Search for the cell housing the specified text and yield its [x, y] center coordinate. 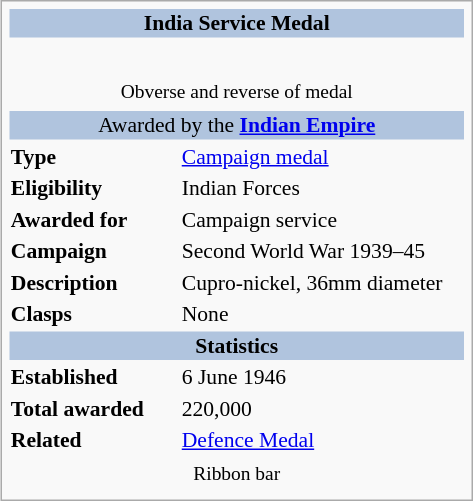
Obverse and reverse of medal [236, 91]
Awarded by the Indian Empire [236, 125]
Ribbon bar [236, 473]
220,000 [322, 408]
Eligibility [93, 188]
Total awarded [93, 408]
Established [93, 377]
Campaign service [322, 219]
Clasps [93, 314]
Related [93, 440]
Campaign [93, 251]
Cupro-nickel, 36mm diameter [322, 282]
Campaign medal [322, 156]
India Service Medal [236, 23]
Awarded for [93, 219]
Indian Forces [322, 188]
Defence Medal [322, 440]
Description [93, 282]
Statistics [236, 345]
6 June 1946 [322, 377]
Second World War 1939–45 [322, 251]
Type [93, 156]
None [322, 314]
